Pinpoint the cell where the given text exists, returning its (X, Y) midpoint coordinate. 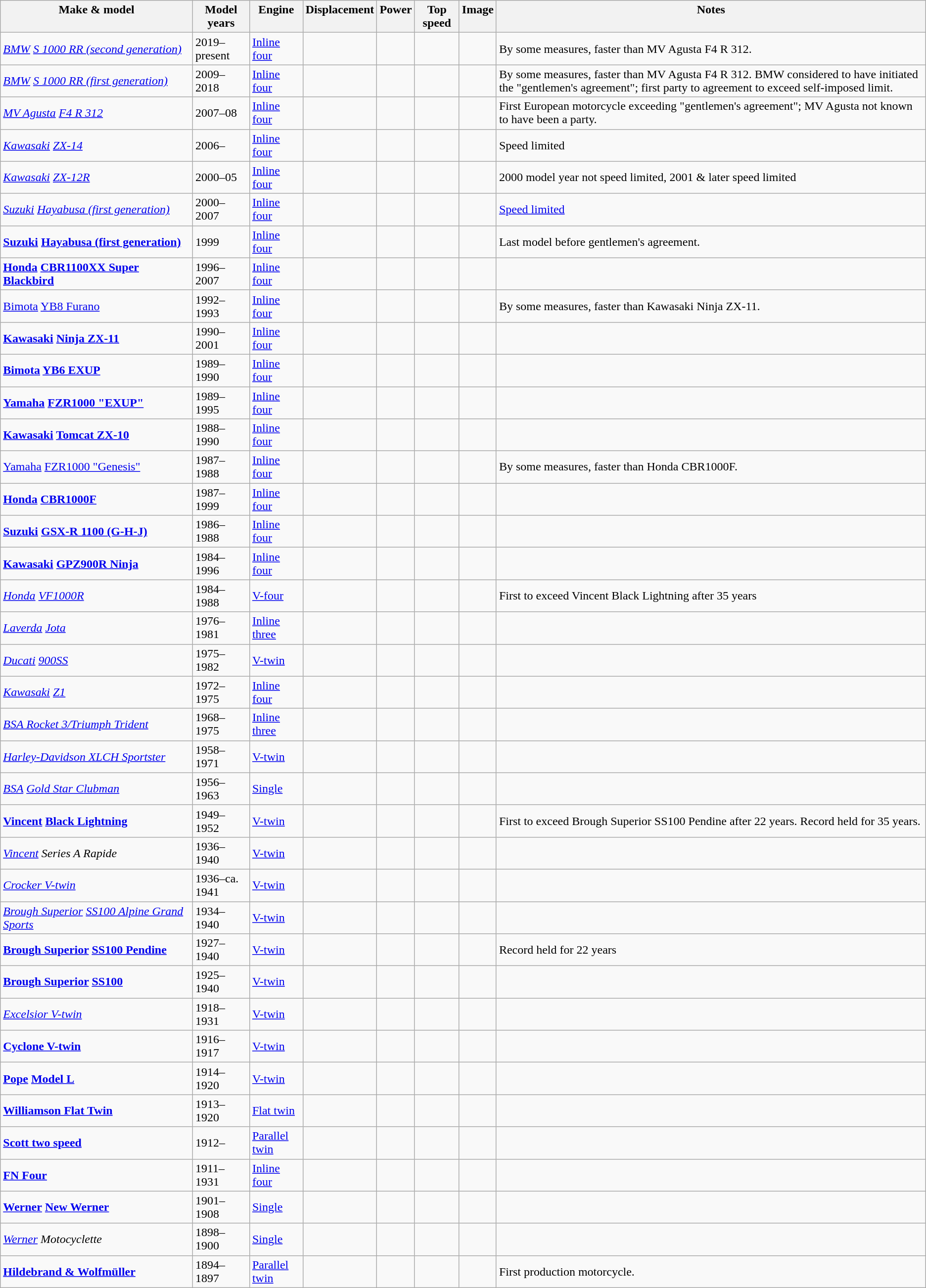
1898–1900 (221, 1240)
By some measures, faster than MV Agusta F4 R 312. (711, 48)
1989–1995 (221, 403)
Scott two speed (97, 1143)
Honda CBR1100XX Super Blackbird (97, 274)
Cyclone V-twin (97, 1047)
First European motorcycle exceeding "gentlemen's agreement"; MV Agusta not known to have been a party. (711, 113)
1992–1993 (221, 306)
1999 (221, 241)
1988–1990 (221, 435)
Kawasaki ZX-12R (97, 177)
Kawasaki Tomcat ZX-10 (97, 435)
BMW S 1000 RR (first generation) (97, 81)
Engine (276, 17)
Honda CBR1000F (97, 500)
Yamaha FZR1000 "Genesis" (97, 467)
MV Agusta F4 R 312 (97, 113)
Make & model (97, 17)
1996–2007 (221, 274)
1984–1988 (221, 596)
1972–1975 (221, 692)
1936–1940 (221, 853)
Williamson Flat Twin (97, 1111)
1894–1897 (221, 1271)
Honda VF1000R (97, 596)
Top speed (437, 17)
By some measures, faster than Honda CBR1000F. (711, 467)
Yamaha FZR1000 "EXUP" (97, 403)
Werner Motocyclette (97, 1240)
Suzuki GSX-R 1100 (G-H-J) (97, 531)
Brough Superior SS100 (97, 982)
1934–1940 (221, 917)
1976–1981 (221, 628)
Hildebrand & Wolfmüller (97, 1271)
1968–1975 (221, 724)
1984–1996 (221, 564)
Werner New Werner (97, 1207)
FN Four (97, 1175)
Excelsior V-twin (97, 1014)
1911–1931 (221, 1175)
1901–1908 (221, 1207)
V-four (276, 596)
Power (396, 17)
Ducati 900SS (97, 660)
1986–1988 (221, 531)
Record held for 22 years (711, 950)
1913–1920 (221, 1111)
2006– (221, 145)
First to exceed Brough Superior SS100 Pendine after 22 years. Record held for 35 years. (711, 821)
Last model before gentlemen's agreement. (711, 241)
Bimota YB6 EXUP (97, 370)
Kawasaki ZX-14 (97, 145)
Displacement (340, 17)
BMW S 1000 RR (second generation) (97, 48)
Notes (711, 17)
1914–1920 (221, 1078)
Vincent Black Lightning (97, 821)
Kawasaki Z1 (97, 692)
Laverda Jota (97, 628)
1925–1940 (221, 982)
First production motorcycle. (711, 1271)
2000–05 (221, 177)
Flat twin (276, 1111)
1927–1940 (221, 950)
BSA Gold Star Clubman (97, 788)
BSA Rocket 3/Triumph Trident (97, 724)
1916–1917 (221, 1047)
1958–1971 (221, 757)
By some measures, faster than Kawasaki Ninja ZX-11. (711, 306)
Vincent Series A Rapide (97, 853)
1949–1952 (221, 821)
Kawasaki Ninja ZX-11 (97, 338)
Bimota YB8 Furano (97, 306)
1989–1990 (221, 370)
2000 model year not speed limited, 2001 & later speed limited (711, 177)
2000–2007 (221, 210)
Harley-Davidson XLCH Sportster (97, 757)
1987–1988 (221, 467)
2009–2018 (221, 81)
1918–1931 (221, 1014)
1975–1982 (221, 660)
2019–present (221, 48)
1987–1999 (221, 500)
2007–08 (221, 113)
Model years (221, 17)
1990–2001 (221, 338)
First to exceed Vincent Black Lightning after 35 years (711, 596)
1912– (221, 1143)
Brough Superior SS100 Alpine Grand Sports (97, 917)
1936–ca. 1941 (221, 885)
Pope Model L (97, 1078)
Crocker V-twin (97, 885)
1956–1963 (221, 788)
Brough Superior SS100 Pendine (97, 950)
Kawasaki GPZ900R Ninja (97, 564)
Image (478, 17)
